Output the [x, y] coordinate of the center of the cell containing the given text.  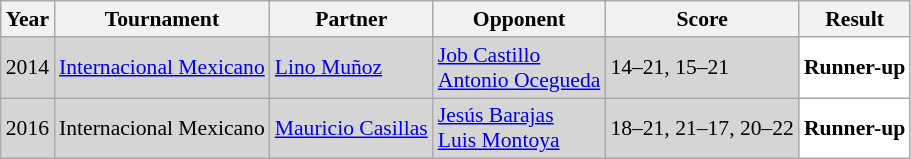
Job Castillo Antonio Ocegueda [520, 68]
Result [854, 19]
2016 [28, 128]
2014 [28, 68]
Opponent [520, 19]
Partner [352, 19]
Tournament [162, 19]
Lino Muñoz [352, 68]
Jesús Barajas Luis Montoya [520, 128]
14–21, 15–21 [702, 68]
Mauricio Casillas [352, 128]
Score [702, 19]
18–21, 21–17, 20–22 [702, 128]
Year [28, 19]
